For the text-containing cell, return its midpoint in (X, Y) coordinate format. 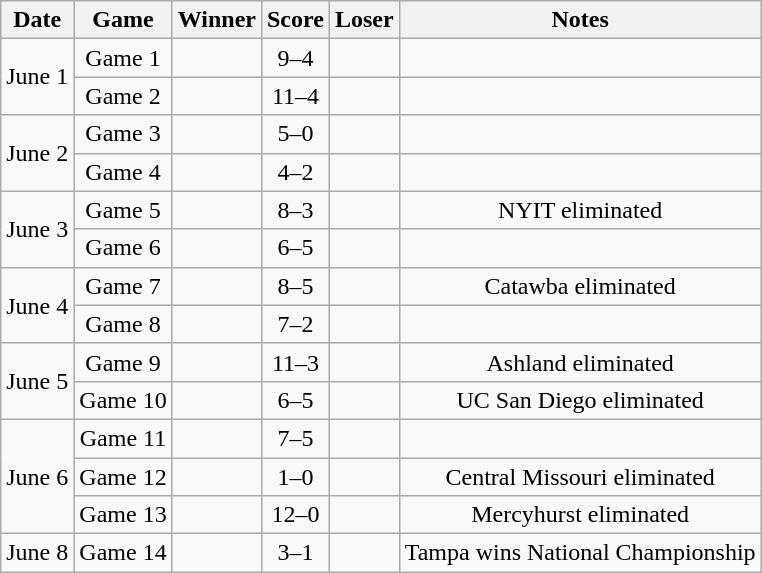
11–3 (295, 362)
7–2 (295, 324)
Game 6 (123, 248)
Game 10 (123, 400)
Game 9 (123, 362)
June 6 (38, 476)
Catawba eliminated (580, 286)
5–0 (295, 134)
June 5 (38, 381)
Game 2 (123, 96)
June 2 (38, 153)
4–2 (295, 172)
Game 1 (123, 58)
Ashland eliminated (580, 362)
Game 3 (123, 134)
June 8 (38, 553)
Loser (364, 20)
Game 11 (123, 438)
Game 14 (123, 553)
Notes (580, 20)
12–0 (295, 515)
Central Missouri eliminated (580, 477)
3–1 (295, 553)
1–0 (295, 477)
Game 7 (123, 286)
NYIT eliminated (580, 210)
June 1 (38, 77)
8–3 (295, 210)
Game 8 (123, 324)
Score (295, 20)
Tampa wins National Championship (580, 553)
Game 5 (123, 210)
7–5 (295, 438)
8–5 (295, 286)
Game (123, 20)
Game 13 (123, 515)
Date (38, 20)
June 3 (38, 229)
11–4 (295, 96)
9–4 (295, 58)
UC San Diego eliminated (580, 400)
Winner (216, 20)
Game 4 (123, 172)
Mercyhurst eliminated (580, 515)
June 4 (38, 305)
Game 12 (123, 477)
